From the cell containing the given text, extract its center point as [X, Y] coordinate. 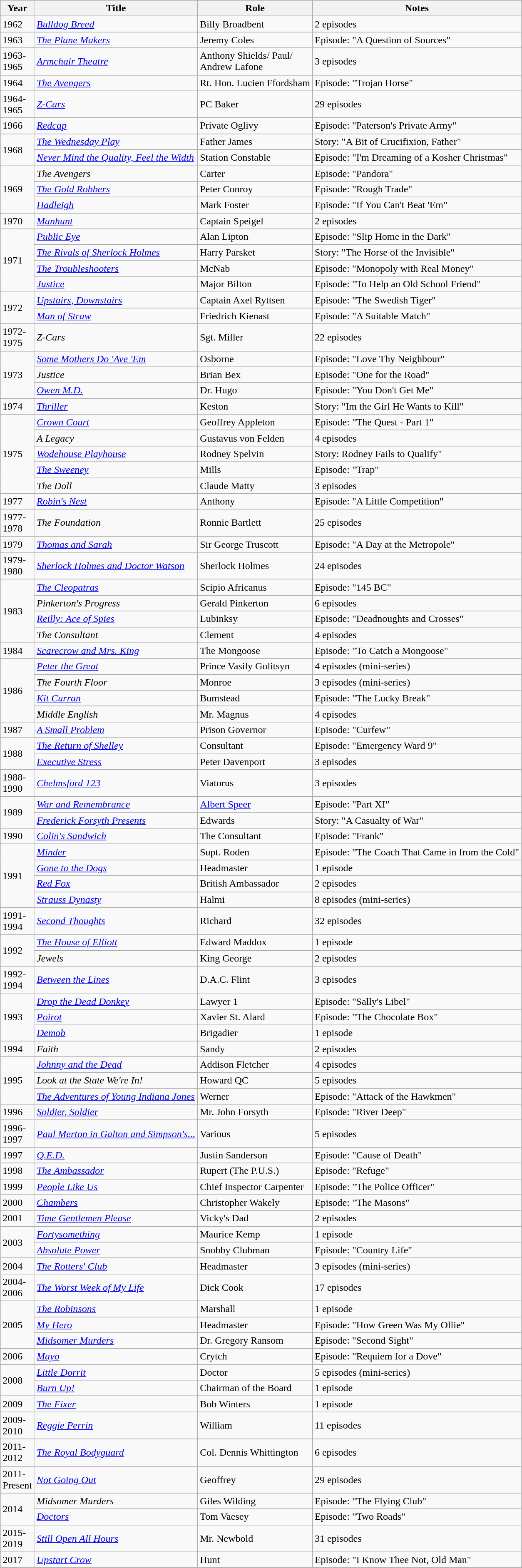
Episode: "To Catch a Mongoose" [417, 651]
Episode: "Two Roads" [417, 1517]
Geoffrey [255, 1479]
The Foundation [116, 523]
Maurice Kemp [255, 1234]
2014 [17, 1509]
Scipio Africanus [255, 587]
Tom Vaesey [255, 1517]
The Wednesday Play [116, 142]
Episode: "Emergency Ward 9" [417, 745]
Episode: "Cause of Death" [417, 1155]
Absolute Power [116, 1250]
Soldier, Soldier [116, 1112]
Q.E.D. [116, 1155]
1997 [17, 1155]
Ronnie Bartlett [255, 523]
8 episodes (mini-series) [417, 900]
1995 [17, 1081]
2004-2006 [17, 1287]
William [255, 1425]
25 episodes [417, 523]
2005 [17, 1324]
1986 [17, 690]
Jeremy Coles [255, 40]
Vicky's Dad [255, 1218]
Edwards [255, 820]
Episode: "145 BC" [417, 587]
2009 [17, 1404]
Chelmsford 123 [116, 783]
11 episodes [417, 1425]
1984 [17, 651]
1994 [17, 1049]
Billy Broadbent [255, 24]
Episode: "River Deep" [417, 1112]
Episode: "Slip Home in the Dark" [417, 237]
Episode: "I Know Thee Not, Old Man" [417, 1560]
1970 [17, 221]
McNab [255, 268]
24 episodes [417, 566]
2015-2019 [17, 1538]
Episode: "A Question of Sources" [417, 40]
Poirot [116, 1017]
Osborne [255, 359]
Colin's Sandwich [116, 836]
Drop the Dead Donkey [116, 1001]
Bulldog Breed [116, 24]
Marshall [255, 1309]
Consultant [255, 745]
Minder [116, 852]
1974 [17, 406]
Episode: "Trojan Horse" [417, 83]
Mayo [116, 1357]
1987 [17, 730]
1999 [17, 1187]
2011-2012 [17, 1453]
1969 [17, 189]
Frederick Forsyth Presents [116, 820]
Man of Straw [116, 316]
Addison Fletcher [255, 1065]
War and Remembrance [116, 805]
22 episodes [417, 337]
Episode: "Paterson's Private Army" [417, 126]
1996 [17, 1112]
Mr. John Forsyth [255, 1112]
The Adventures of Young Indiana Jones [116, 1096]
Supt. Roden [255, 852]
Peter Davenport [255, 761]
1979-1980 [17, 566]
Kit Curran [116, 698]
Episode: "The Flying Club" [417, 1501]
The House of Elliott [116, 942]
Episode: "Refuge" [417, 1171]
2000 [17, 1203]
Friedrich Kienast [255, 316]
Crown Court [116, 422]
D.A.C. Flint [255, 980]
Keston [255, 406]
2011-Present [17, 1479]
Howard QC [255, 1081]
Upstart Crow [116, 1560]
1972-1975 [17, 337]
Episode: "You Don't Get Me" [417, 390]
1992 [17, 950]
Story: "A Bit of Crucifixion, Father" [417, 142]
Middle English [116, 714]
Doctors [116, 1517]
Never Mind the Quality, Feel the Width [116, 157]
17 episodes [417, 1287]
Episode: "Country Life" [417, 1250]
1992-1994 [17, 980]
1968 [17, 149]
1972 [17, 308]
Chairman of the Board [255, 1388]
Story: Rodney Fails to Qualify" [417, 454]
Public Eye [116, 237]
Dr. Gregory Ransom [255, 1341]
Halmi [255, 900]
The Mongoose [255, 651]
Lubinksy [255, 619]
Viatorus [255, 783]
Episode: "The Lucky Break" [417, 698]
31 episodes [417, 1538]
Episode: "I'm Dreaming of a Kosher Christmas" [417, 157]
Gustavus von Felden [255, 438]
32 episodes [417, 921]
Geoffrey Appleton [255, 422]
Second Thoughts [116, 921]
The Troubleshooters [116, 268]
Notes [417, 8]
Episode: "Part XI" [417, 805]
1971 [17, 261]
Episode: "How Green Was My Ollie" [417, 1325]
Red Fox [116, 884]
Episode: "Rough Trade" [417, 189]
1975 [17, 454]
Station Constable [255, 157]
Jewels [116, 958]
King George [255, 958]
Gone to the Dogs [116, 868]
Episode: "Monopoly with Real Money" [417, 268]
Episode: "To Help an Old School Friend" [417, 284]
Sir George Truscott [255, 544]
Anthony Shields/ Paul/Andrew Lafone [255, 62]
Lawyer 1 [255, 1001]
Owen M.D. [116, 390]
Story: "Im the Girl He Wants to Kill" [417, 406]
A Small Problem [116, 730]
Year [17, 8]
Upstairs, Downstairs [116, 300]
Sherlock Holmes [255, 566]
Burn Up! [116, 1388]
2004 [17, 1266]
Dr. Hugo [255, 390]
Episode: "If You Can't Beat 'Em" [417, 205]
Edward Maddox [255, 942]
2017 [17, 1560]
1991-1994 [17, 921]
Captain Axel Ryttsen [255, 300]
Reilly: Ace of Spies [116, 619]
1991 [17, 876]
The Plane Makers [116, 40]
Harry Parsket [255, 253]
1998 [17, 1171]
The Doll [116, 486]
Peter the Great [116, 666]
1966 [17, 126]
Episode: "Frank" [417, 836]
Mark Foster [255, 205]
Captain Speigel [255, 221]
1996-1997 [17, 1134]
Armchair Theatre [116, 62]
1973 [17, 375]
Clement [255, 635]
Paul Merton in Galton and Simpson's... [116, 1134]
1977 [17, 502]
2008 [17, 1380]
Title [116, 8]
1964 [17, 83]
The Rivals of Sherlock Holmes [116, 253]
Doctor [255, 1372]
1964-1965 [17, 104]
Episode: "The Swedish Tiger" [417, 300]
2006 [17, 1357]
The Rotters' Club [116, 1266]
Reggie Perrin [116, 1425]
Episode: "The Chocolate Box" [417, 1017]
Sandy [255, 1049]
Scarecrow and Mrs. King [116, 651]
Sgt. Miller [255, 337]
Episode: "Pandora" [417, 173]
Private Oglivy [255, 126]
The Return of Shelley [116, 745]
Faith [116, 1049]
Christopher Wakely [255, 1203]
Episode: "Requiem for a Dove" [417, 1357]
Rodney Spelvin [255, 454]
Story: "The Horse of the Invisible" [417, 253]
Thriller [116, 406]
1962 [17, 24]
Between the Lines [116, 980]
Major Bilton [255, 284]
Richard [255, 921]
Episode: "The Masons" [417, 1203]
Mr. Newbold [255, 1538]
The Fourth Floor [116, 682]
Look at the State We're In! [116, 1081]
Mr. Magnus [255, 714]
Chief Inspector Carpenter [255, 1187]
Carter [255, 173]
Demob [116, 1033]
Episode: "A Day at the Metropole" [417, 544]
Monroe [255, 682]
2003 [17, 1242]
Episode: "Trap" [417, 470]
1979 [17, 544]
Episode: "The Quest - Part 1" [417, 422]
Redcap [116, 126]
My Hero [116, 1325]
Johnny and the Dead [116, 1065]
Bob Winters [255, 1404]
Manhunt [116, 221]
Strauss Dynasty [116, 900]
Justin Sanderson [255, 1155]
Not Going Out [116, 1479]
Episode: "A Little Competition" [417, 502]
1989 [17, 813]
Werner [255, 1096]
The Robinsons [116, 1309]
Prison Governor [255, 730]
The Cleopatras [116, 587]
British Ambassador [255, 884]
People Like Us [116, 1187]
1977-1978 [17, 523]
Brigadier [255, 1033]
Albert Speer [255, 805]
Episode: "A Suitable Match" [417, 316]
Crytch [255, 1357]
Father James [255, 142]
2001 [17, 1218]
Anthony [255, 502]
Pinkerton's Progress [116, 603]
Episode: "The Coach That Came in from the Cold" [417, 852]
Thomas and Sarah [116, 544]
Gerald Pinkerton [255, 603]
Role [255, 8]
Xavier St. Alard [255, 1017]
Episode: "Curfew" [417, 730]
1993 [17, 1017]
1988-1990 [17, 783]
Rupert (The P.U.S.) [255, 1171]
Giles Wilding [255, 1501]
Episode: "Sally's Libel" [417, 1001]
1990 [17, 836]
5 episodes (mini-series) [417, 1372]
The Sweeney [116, 470]
Hunt [255, 1560]
Episode: "The Police Officer" [417, 1187]
A Legacy [116, 438]
Episode: "One for the Road" [417, 375]
Robin's Nest [116, 502]
PC Baker [255, 104]
The Fixer [116, 1404]
1983 [17, 611]
Sherlock Holmes and Doctor Watson [116, 566]
Prince Vasily Golitsyn [255, 666]
Wodehouse Playhouse [116, 454]
Executive Stress [116, 761]
The Worst Week of My Life [116, 1287]
The Gold Robbers [116, 189]
Alan Lipton [255, 237]
4 episodes (mini-series) [417, 666]
Snobby Clubman [255, 1250]
Still Open All Hours [116, 1538]
1963-1965 [17, 62]
Little Dorrit [116, 1372]
The Ambassador [116, 1171]
Claude Matty [255, 486]
Rt. Hon. Lucien Ffordsham [255, 83]
Dick Cook [255, 1287]
Episode: "Second Sight" [417, 1341]
Peter Conroy [255, 189]
Col. Dennis Whittington [255, 1453]
Episode: "Attack of the Hawkmen" [417, 1096]
Time Gentlemen Please [116, 1218]
1963 [17, 40]
2009-2010 [17, 1425]
1988 [17, 753]
Fortysomething [116, 1234]
Chambers [116, 1203]
Brian Bex [255, 375]
The Royal Bodyguard [116, 1453]
Bumstead [255, 698]
Story: "A Casualty of War" [417, 820]
Episode: "Love Thy Neighbour" [417, 359]
Various [255, 1134]
Episode: "Deadnoughts and Crosses" [417, 619]
Some Mothers Do 'Ave 'Em [116, 359]
Mills [255, 470]
Hadleigh [116, 205]
